Provide the [X, Y] coordinate of the cell's center where the given text is located.  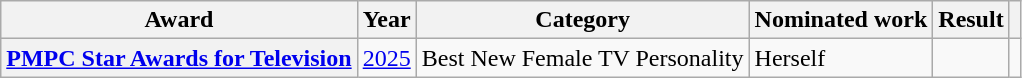
PMPC Star Awards for Television [179, 58]
Award [179, 20]
Year [386, 20]
Herself [841, 58]
Result [971, 20]
Best New Female TV Personality [582, 58]
Nominated work [841, 20]
2025 [386, 58]
Category [582, 20]
